For the text-containing cell, return its midpoint in [X, Y] coordinate format. 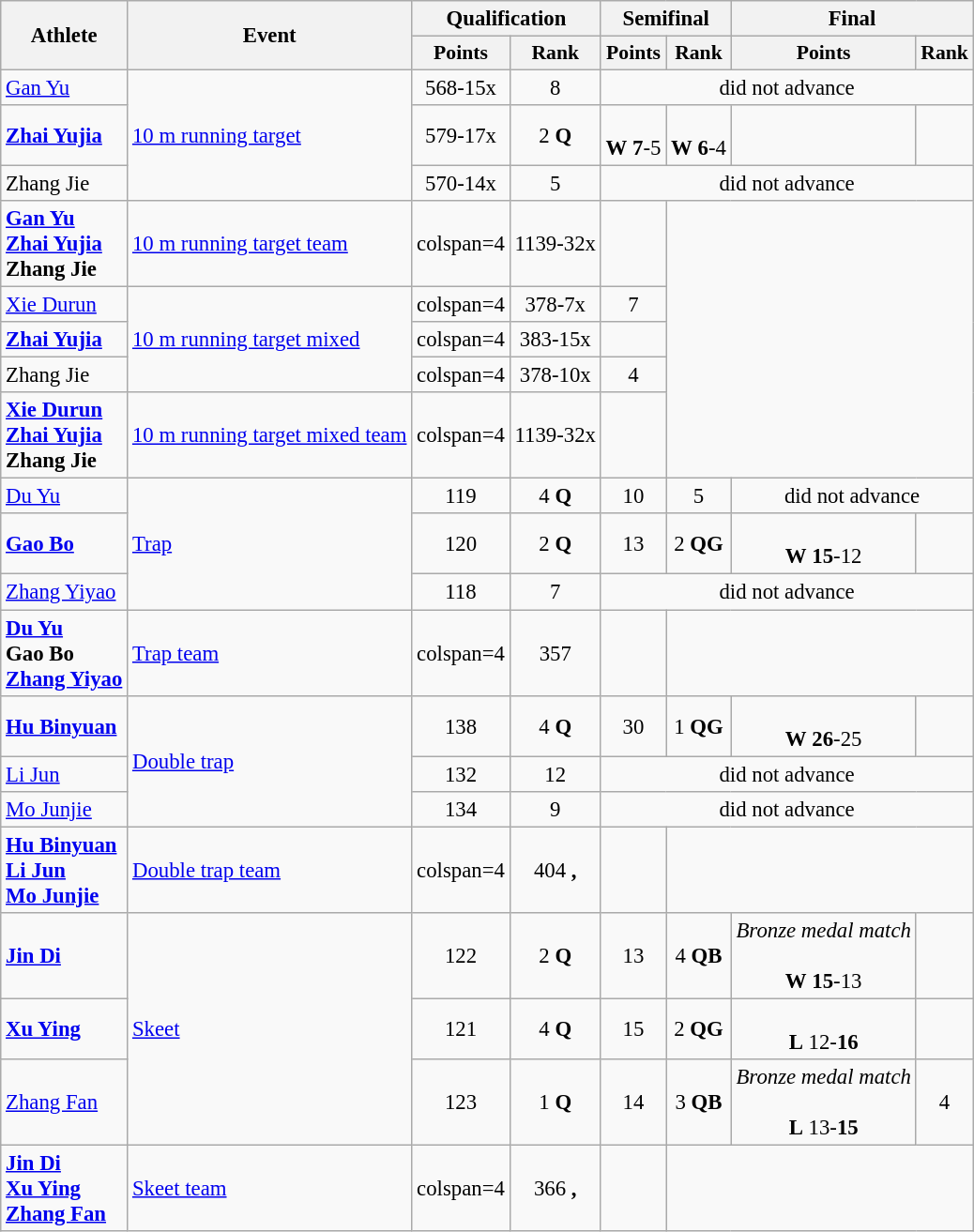
121 [461, 1028]
Bronze medal matchL 13-15 [824, 1103]
Du YuGao BoZhang Yiyao [64, 653]
Bronze medal matchW 15-13 [824, 956]
122 [461, 956]
Xie Durun [64, 305]
Skeet [270, 1029]
138 [461, 726]
118 [461, 592]
Athlete [64, 36]
Mo Junjie [64, 809]
119 [461, 496]
120 [461, 544]
W 26-25 [824, 726]
383-15x [555, 340]
Qualification [507, 19]
1 QG [698, 726]
W 6-4 [698, 135]
404 , [555, 870]
132 [461, 774]
Trap team [270, 653]
Xu Ying [64, 1028]
378-10x [555, 375]
378-7x [555, 305]
15 [632, 1028]
Jin DiXu YingZhang Fan [64, 1188]
9 [555, 809]
Double trap [270, 761]
L 12-16 [824, 1028]
30 [632, 726]
W 7-5 [632, 135]
10 [632, 496]
10 m running target team [270, 244]
Semifinal [666, 19]
366 , [555, 1188]
1 Q [555, 1103]
134 [461, 809]
Trap [270, 544]
8 [555, 87]
Gan YuZhai YujiaZhang Jie [64, 244]
Zhang Fan [64, 1103]
Gan Yu [64, 87]
10 m running target mixed [270, 340]
W 15-12 [824, 544]
3 QB [698, 1103]
123 [461, 1103]
12 [555, 774]
Event [270, 36]
Double trap team [270, 870]
Xie DurunZhai YujiaZhang Jie [64, 435]
Final [852, 19]
10 m running target [270, 135]
357 [555, 653]
4 QB [698, 956]
Skeet team [270, 1188]
Hu BinyuanLi JunMo Junjie [64, 870]
Jin Di [64, 956]
Gao Bo [64, 544]
570-14x [461, 183]
568-15x [461, 87]
14 [632, 1103]
10 m running target mixed team [270, 435]
Hu Binyuan [64, 726]
Li Jun [64, 774]
579-17x [461, 135]
Zhang Yiyao [64, 592]
Du Yu [64, 496]
